Determine the [X, Y] coordinate at the center of the cell enclosing the given text.  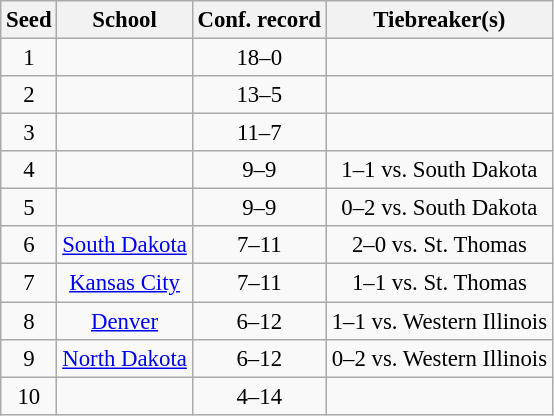
13–5 [259, 95]
1–1 vs. Western Illinois [439, 321]
1–1 vs. South Dakota [439, 170]
Denver [124, 321]
South Dakota [124, 245]
6 [29, 245]
4 [29, 170]
8 [29, 321]
3 [29, 133]
5 [29, 208]
North Dakota [124, 358]
10 [29, 396]
Tiebreaker(s) [439, 20]
1–1 vs. St. Thomas [439, 283]
18–0 [259, 58]
0–2 vs. Western Illinois [439, 358]
11–7 [259, 133]
4–14 [259, 396]
2–0 vs. St. Thomas [439, 245]
Conf. record [259, 20]
1 [29, 58]
Seed [29, 20]
School [124, 20]
9 [29, 358]
Kansas City [124, 283]
0–2 vs. South Dakota [439, 208]
7 [29, 283]
2 [29, 95]
